Return the (X, Y) coordinate for the center point of the cell that contains the specified text.  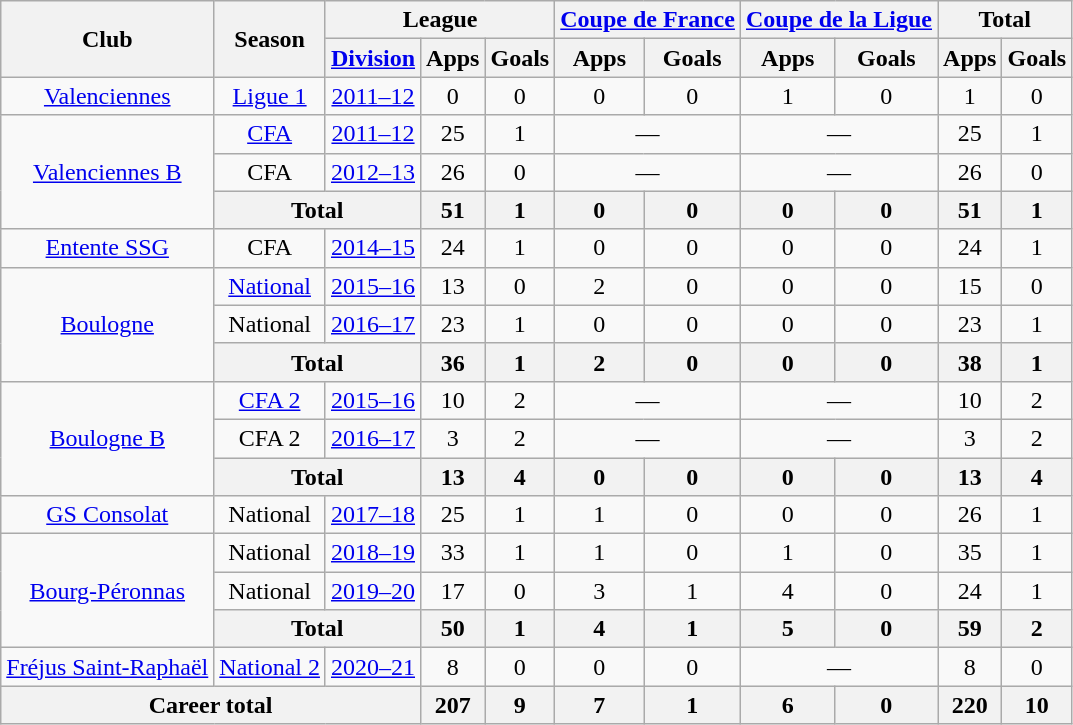
Boulogne B (108, 438)
2014–15 (372, 248)
2019–20 (372, 591)
7 (600, 705)
207 (453, 705)
League (440, 20)
59 (970, 629)
9 (520, 705)
Career total (211, 705)
35 (970, 553)
Coupe de France (648, 20)
33 (453, 553)
Coupe de la Ligue (838, 20)
50 (453, 629)
Season (270, 39)
Bourg-Péronnas (108, 591)
GS Consolat (108, 515)
36 (453, 362)
Valenciennes (108, 96)
2012–13 (372, 172)
Fréjus Saint-Raphaël (108, 667)
National 2 (270, 667)
2020–21 (372, 667)
Entente SSG (108, 248)
Boulogne (108, 324)
5 (788, 629)
15 (970, 286)
Division (372, 58)
Valenciennes B (108, 172)
2017–18 (372, 515)
220 (970, 705)
17 (453, 591)
Ligue 1 (270, 96)
38 (970, 362)
2018–19 (372, 553)
6 (788, 705)
Club (108, 39)
